Return the (X, Y) coordinate for the center point of the cell that contains the specified text.  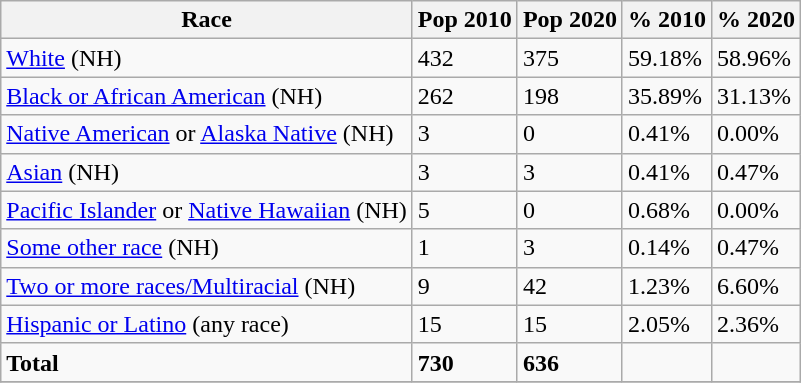
2.05% (666, 324)
% 2010 (666, 20)
0.14% (666, 248)
Pacific Islander or Native Hawaiian (NH) (207, 210)
Asian (NH) (207, 172)
1 (464, 248)
2.36% (756, 324)
59.18% (666, 58)
Pop 2020 (570, 20)
Hispanic or Latino (any race) (207, 324)
6.60% (756, 286)
42 (570, 286)
5 (464, 210)
Black or African American (NH) (207, 96)
Some other race (NH) (207, 248)
730 (464, 362)
262 (464, 96)
9 (464, 286)
Pop 2010 (464, 20)
58.96% (756, 58)
35.89% (666, 96)
31.13% (756, 96)
% 2020 (756, 20)
White (NH) (207, 58)
Native American or Alaska Native (NH) (207, 134)
432 (464, 58)
Two or more races/Multiracial (NH) (207, 286)
0.68% (666, 210)
Race (207, 20)
Total (207, 362)
375 (570, 58)
198 (570, 96)
636 (570, 362)
1.23% (666, 286)
